Scan for the cell matching the given text and deliver its [x, y] coordinate at center. 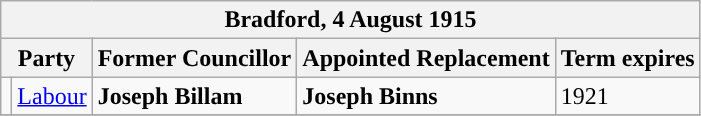
Former Councillor [194, 58]
Joseph Binns [426, 96]
1921 [628, 96]
Bradford, 4 August 1915 [350, 20]
Labour [52, 96]
Term expires [628, 58]
Joseph Billam [194, 96]
Party [46, 58]
Appointed Replacement [426, 58]
